Search for the cell housing the specified text and yield its (x, y) center coordinate. 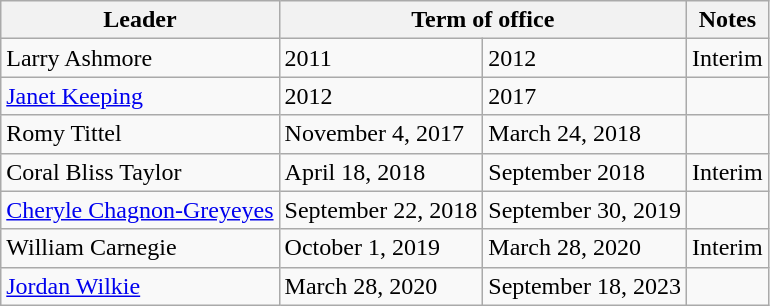
Notes (727, 20)
Janet Keeping (140, 96)
Jordan Wilkie (140, 286)
Term of office (482, 20)
Romy Tittel (140, 134)
Leader (140, 20)
2011 (381, 58)
November 4, 2017 (381, 134)
Larry Ashmore (140, 58)
2017 (585, 96)
September 18, 2023 (585, 286)
September 30, 2019 (585, 210)
William Carnegie (140, 248)
September 22, 2018 (381, 210)
March 24, 2018 (585, 134)
October 1, 2019 (381, 248)
Coral Bliss Taylor (140, 172)
September 2018 (585, 172)
April 18, 2018 (381, 172)
Cheryle Chagnon-Greyeyes (140, 210)
